Return [X, Y] of the center of cell containing provided text 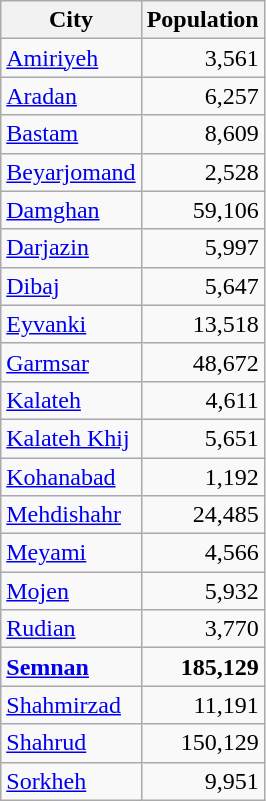
Meyami [71, 553]
Garmsar [71, 362]
Sorkheh [71, 781]
Kalateh Khij [71, 438]
Dibaj [71, 286]
Damghan [71, 210]
Amiriyeh [71, 58]
Rudian [71, 629]
150,129 [202, 743]
4,566 [202, 553]
3,561 [202, 58]
City [71, 20]
9,951 [202, 781]
Eyvanki [71, 324]
13,518 [202, 324]
3,770 [202, 629]
59,106 [202, 210]
Population [202, 20]
Beyarjomand [71, 172]
Mehdishahr [71, 515]
8,609 [202, 134]
24,485 [202, 515]
Kohanabad [71, 477]
5,997 [202, 248]
Darjazin [71, 248]
Aradan [71, 96]
1,192 [202, 477]
2,528 [202, 172]
Mojen [71, 591]
185,129 [202, 667]
5,651 [202, 438]
11,191 [202, 705]
Shahmirzad [71, 705]
4,611 [202, 400]
5,647 [202, 286]
Shahrud [71, 743]
6,257 [202, 96]
48,672 [202, 362]
Semnan [71, 667]
Bastam [71, 134]
Kalateh [71, 400]
5,932 [202, 591]
